Return the [X, Y] coordinate for the center point of the cell that contains the specified text.  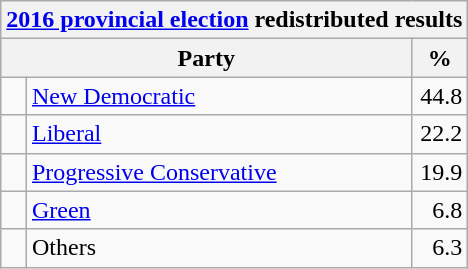
Green [218, 210]
6.3 [440, 248]
Liberal [218, 134]
6.8 [440, 210]
Progressive Conservative [218, 172]
New Democratic [218, 96]
19.9 [440, 172]
Others [218, 248]
Party [206, 58]
2016 provincial election redistributed results [234, 20]
44.8 [440, 96]
22.2 [440, 134]
% [440, 58]
